Extract the (x, y) coordinate from the center of the cell holding the provided text.  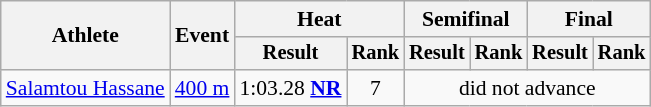
Heat (319, 19)
7 (376, 88)
Event (202, 36)
Athlete (86, 36)
1:03.28 NR (290, 88)
400 m (202, 88)
Salamtou Hassane (86, 88)
Final (588, 19)
Semifinal (466, 19)
did not advance (527, 88)
